For the text-containing cell, return its midpoint in [X, Y] coordinate format. 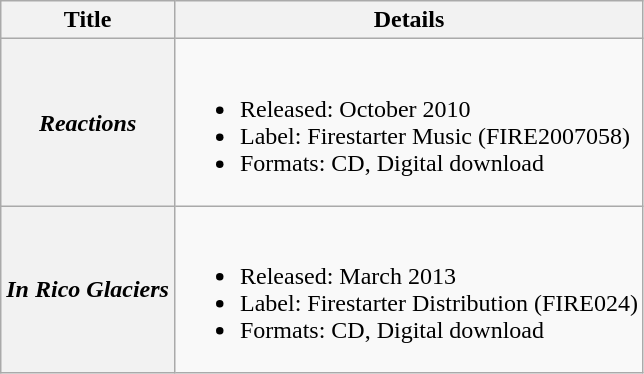
Released: October 2010Label: Firestarter Music (FIRE2007058)Formats: CD, Digital download [408, 122]
Details [408, 20]
Released: March 2013Label: Firestarter Distribution (FIRE024)Formats: CD, Digital download [408, 290]
In Rico Glaciers [88, 290]
Title [88, 20]
Reactions [88, 122]
